Search for the cell housing the specified text and yield its [x, y] center coordinate. 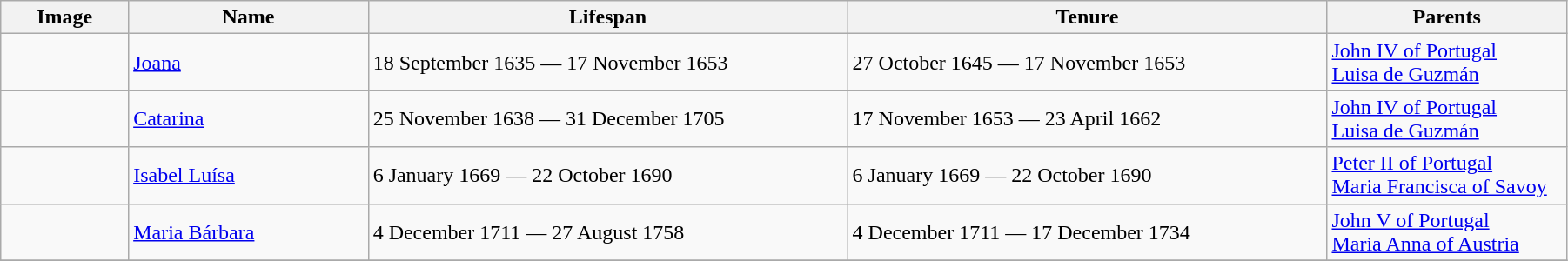
Isabel Luísa [249, 176]
John V of Portugal Maria Anna of Austria [1447, 231]
Peter II of Portugal Maria Francisca of Savoy [1447, 176]
Lifespan [607, 17]
Maria Bárbara [249, 231]
4 December 1711 — 27 August 1758 [607, 231]
Parents [1447, 17]
Tenure [1088, 17]
25 November 1638 — 31 December 1705 [607, 118]
18 September 1635 — 17 November 1653 [607, 63]
4 December 1711 — 17 December 1734 [1088, 231]
17 November 1653 — 23 April 1662 [1088, 118]
27 October 1645 — 17 November 1653 [1088, 63]
Joana [249, 63]
Catarina [249, 118]
Image [64, 17]
Name [249, 17]
